Search for the cell housing the specified text and yield its (x, y) center coordinate. 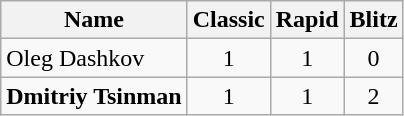
Oleg Dashkov (94, 58)
Name (94, 20)
Rapid (307, 20)
Blitz (374, 20)
0 (374, 58)
2 (374, 96)
Classic (228, 20)
Dmitriy Tsinman (94, 96)
